Return (x, y) of the center of cell containing provided text 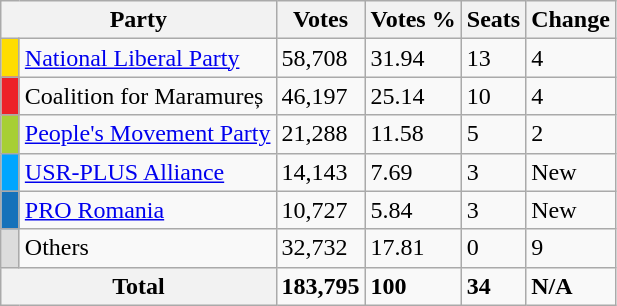
People's Movement Party (148, 134)
34 (493, 286)
13 (493, 58)
10,727 (320, 210)
USR-PLUS Alliance (148, 172)
25.14 (413, 96)
46,197 (320, 96)
Change (571, 20)
100 (413, 286)
17.81 (413, 248)
Coalition for Maramureș (148, 96)
11.58 (413, 134)
PRO Romania (148, 210)
Others (148, 248)
10 (493, 96)
Votes (320, 20)
National Liberal Party (148, 58)
21,288 (320, 134)
14,143 (320, 172)
9 (571, 248)
7.69 (413, 172)
2 (571, 134)
5 (493, 134)
183,795 (320, 286)
N/A (571, 286)
Total (138, 286)
58,708 (320, 58)
5.84 (413, 210)
31.94 (413, 58)
0 (493, 248)
Seats (493, 20)
Votes % (413, 20)
Party (138, 20)
32,732 (320, 248)
